Return (x, y) of the center of cell containing provided text 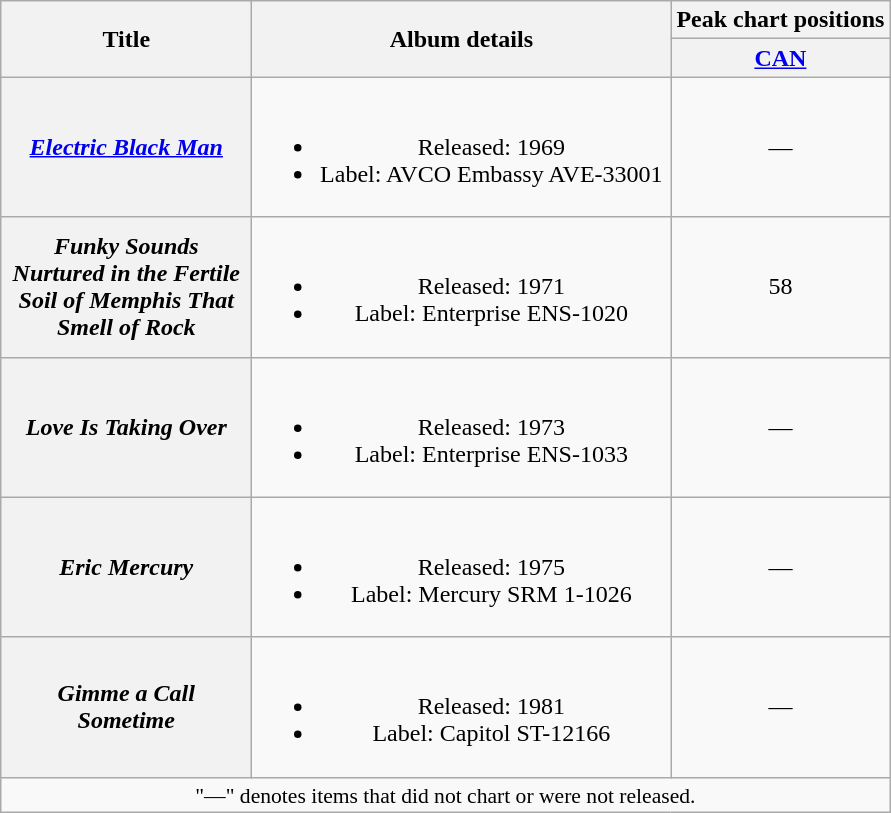
Love Is Taking Over (126, 427)
Album details (462, 39)
Electric Black Man (126, 147)
"—" denotes items that did not chart or were not released. (446, 795)
Released: 1981Label: Capitol ST-12166 (462, 707)
Released: 1969Label: AVCO Embassy AVE-33001 (462, 147)
Released: 1973Label: Enterprise ENS-1033 (462, 427)
Peak chart positions (780, 20)
CAN (780, 58)
Released: 1971Label: Enterprise ENS-1020 (462, 287)
58 (780, 287)
Eric Mercury (126, 567)
Gimme a Call Sometime (126, 707)
Funky Sounds Nurtured in the Fertile Soil of Memphis That Smell of Rock (126, 287)
Title (126, 39)
Released: 1975Label: Mercury SRM 1-1026 (462, 567)
